Pinpoint the cell where the given text exists, returning its [X, Y] midpoint coordinate. 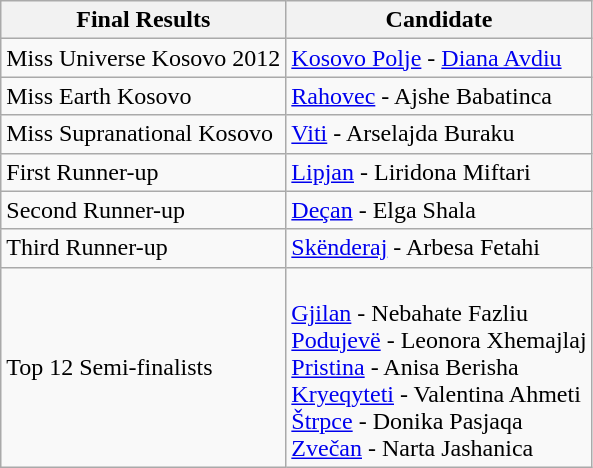
Rahovec - Ajshe Babatinca [439, 96]
Viti - Arselajda Buraku [439, 134]
Third Runner-up [144, 248]
First Runner-up [144, 172]
Candidate [439, 20]
Deçan - Elga Shala [439, 210]
Top 12 Semi-finalists [144, 367]
Miss Supranational Kosovo [144, 134]
Lipjan - Liridona Miftari [439, 172]
Second Runner-up [144, 210]
Miss Universe Kosovo 2012 [144, 58]
Miss Earth Kosovo [144, 96]
Skënderaj - Arbesa Fetahi [439, 248]
Final Results [144, 20]
Kosovo Polje - Diana Avdiu [439, 58]
